For the text-containing cell, return its midpoint in (X, Y) coordinate format. 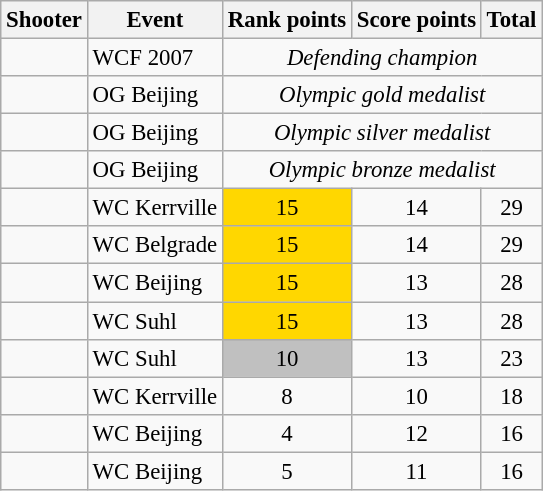
11 (417, 471)
WCF 2007 (154, 58)
12 (417, 433)
Defending champion (382, 58)
23 (511, 358)
Olympic gold medalist (382, 95)
Rank points (288, 20)
Score points (417, 20)
8 (288, 396)
Olympic silver medalist (382, 133)
Total (511, 20)
18 (511, 396)
WC Belgrade (154, 245)
5 (288, 471)
Event (154, 20)
Shooter (44, 20)
4 (288, 433)
Olympic bronze medalist (382, 170)
